Capture the cell that displays the provided text and extract its (x, y) central coordinate. 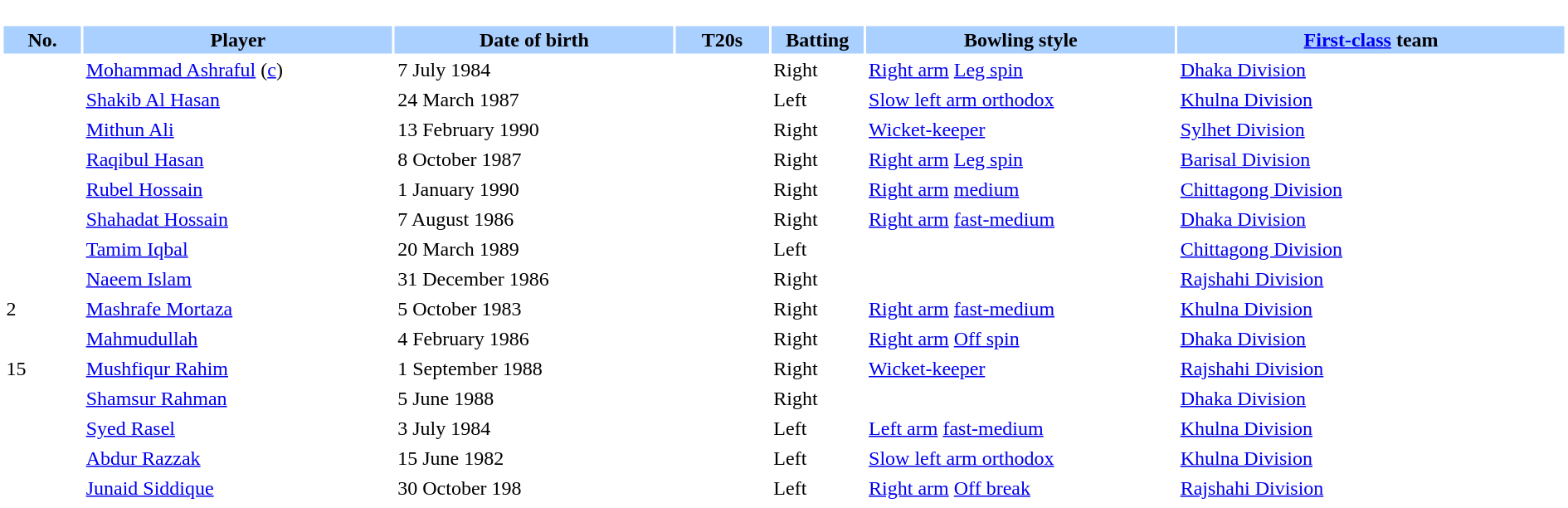
7 August 1986 (534, 219)
Player (239, 40)
Syed Rasel (239, 428)
Mahmudullah (239, 339)
8 October 1987 (534, 159)
Right arm medium (1020, 189)
1 September 1988 (534, 369)
24 March 1987 (534, 100)
Right arm Off spin (1020, 339)
Shakib Al Hasan (239, 100)
No. (41, 40)
31 December 1986 (534, 279)
Raqibul Hasan (239, 159)
30 October 198 (534, 488)
Batting (817, 40)
5 June 1988 (534, 398)
Mohammad Ashraful (c) (239, 70)
Left arm fast-medium (1020, 428)
20 March 1989 (534, 249)
Mushfiqur Rahim (239, 369)
1 January 1990 (534, 189)
Sylhet Division (1371, 129)
Junaid Siddique (239, 488)
Mithun Ali (239, 129)
5 October 1983 (534, 309)
7 July 1984 (534, 70)
13 February 1990 (534, 129)
15 (41, 369)
Right arm Off break (1020, 488)
Rubel Hossain (239, 189)
2 (41, 309)
Barisal Division (1371, 159)
T20s (723, 40)
15 June 1982 (534, 458)
Shahadat Hossain (239, 219)
4 February 1986 (534, 339)
Bowling style (1020, 40)
First-class team (1371, 40)
Tamim Iqbal (239, 249)
Abdur Razzak (239, 458)
Naeem Islam (239, 279)
Date of birth (534, 40)
Mashrafe Mortaza (239, 309)
Shamsur Rahman (239, 398)
3 July 1984 (534, 428)
